Return the (X, Y) coordinate for the center point of the cell that contains the specified text.  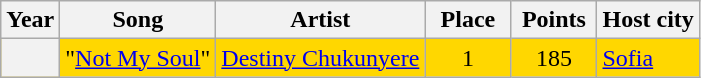
Year (30, 20)
Host city (648, 20)
Points (554, 20)
Artist (320, 20)
Place (468, 20)
"Not My Soul" (138, 58)
Song (138, 20)
185 (554, 58)
Destiny Chukunyere (320, 58)
Sofia (648, 58)
1 (468, 58)
